Identify which cell holds the provided text, then report its (X, Y) central coordinate. 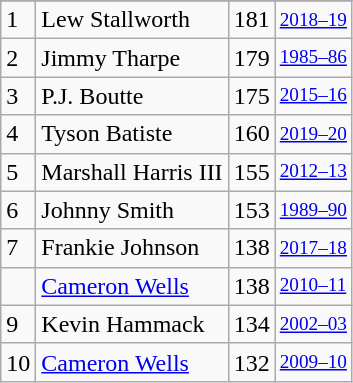
1985–86 (313, 58)
181 (252, 20)
Johnny Smith (132, 210)
2012–13 (313, 172)
Jimmy Tharpe (132, 58)
6 (18, 210)
2019–20 (313, 134)
2015–16 (313, 96)
155 (252, 172)
3 (18, 96)
5 (18, 172)
2017–18 (313, 248)
Lew Stallworth (132, 20)
1989–90 (313, 210)
2018–19 (313, 20)
2009–10 (313, 362)
Tyson Batiste (132, 134)
Frankie Johnson (132, 248)
7 (18, 248)
Kevin Hammack (132, 324)
P.J. Boutte (132, 96)
9 (18, 324)
Marshall Harris III (132, 172)
2010–11 (313, 286)
10 (18, 362)
132 (252, 362)
175 (252, 96)
2002–03 (313, 324)
4 (18, 134)
179 (252, 58)
1 (18, 20)
153 (252, 210)
2 (18, 58)
160 (252, 134)
134 (252, 324)
